Detect which cell encompasses the target text, then output its [X, Y] center coordinate. 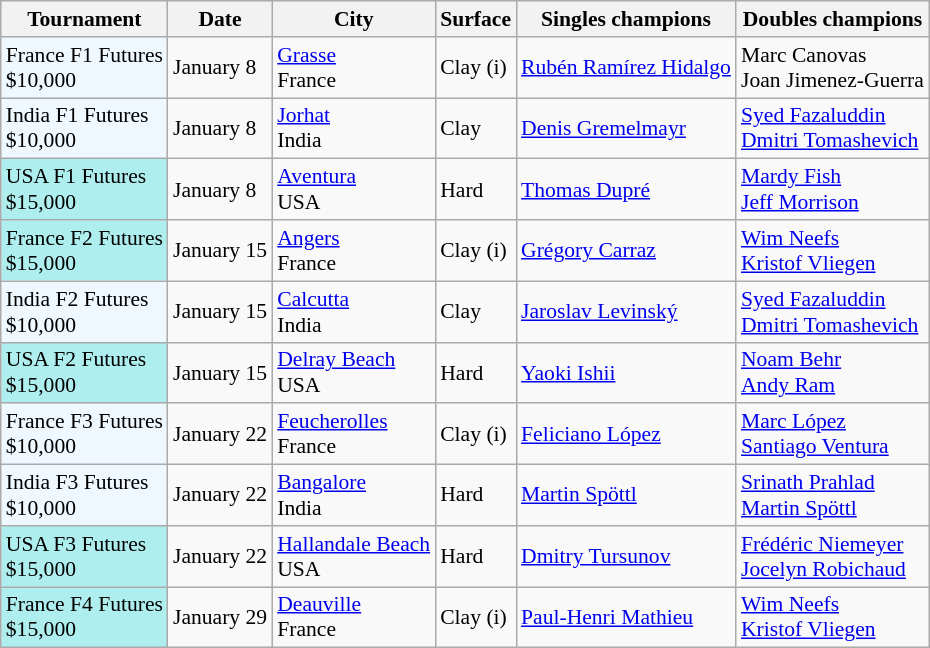
Yaoki Ishii [626, 372]
France F4 Futures$15,000 [84, 618]
Srinath Prahlad Martin Spöttl [832, 496]
India F3 Futures$10,000 [84, 496]
Rubén Ramírez Hidalgo [626, 68]
Hallandale BeachUSA [354, 556]
Jaroslav Levinský [626, 312]
JorhatIndia [354, 128]
DeauvilleFrance [354, 618]
Thomas Dupré [626, 190]
USA F2 Futures$15,000 [84, 372]
Dmitry Tursunov [626, 556]
France F3 Futures$10,000 [84, 434]
India F2 Futures$10,000 [84, 312]
France F1 Futures$10,000 [84, 68]
January 29 [220, 618]
Surface [476, 19]
Noam Behr Andy Ram [832, 372]
Frédéric Niemeyer Jocelyn Robichaud [832, 556]
CalcuttaIndia [354, 312]
Doubles champions [832, 19]
Denis Gremelmayr [626, 128]
France F2 Futures$15,000 [84, 250]
Marc López Santiago Ventura [832, 434]
FeucherollesFrance [354, 434]
City [354, 19]
Paul-Henri Mathieu [626, 618]
Date [220, 19]
AngersFrance [354, 250]
Singles champions [626, 19]
GrasseFrance [354, 68]
Marc Canovas Joan Jimenez-Guerra [832, 68]
Feliciano López [626, 434]
USA F3 Futures$15,000 [84, 556]
Mardy Fish Jeff Morrison [832, 190]
Tournament [84, 19]
BangaloreIndia [354, 496]
Martin Spöttl [626, 496]
Delray BeachUSA [354, 372]
AventuraUSA [354, 190]
USA F1 Futures$15,000 [84, 190]
Grégory Carraz [626, 250]
India F1 Futures$10,000 [84, 128]
